For the text-containing cell, return its midpoint in (x, y) coordinate format. 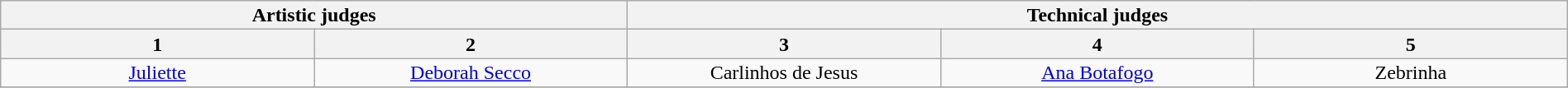
5 (1411, 44)
3 (784, 44)
Technical judges (1098, 15)
Artistic judges (314, 15)
Ana Botafogo (1097, 72)
Deborah Secco (471, 72)
Zebrinha (1411, 72)
2 (471, 44)
1 (157, 44)
Juliette (157, 72)
Carlinhos de Jesus (784, 72)
4 (1097, 44)
